Detect which cell encompasses the target text, then output its [x, y] center coordinate. 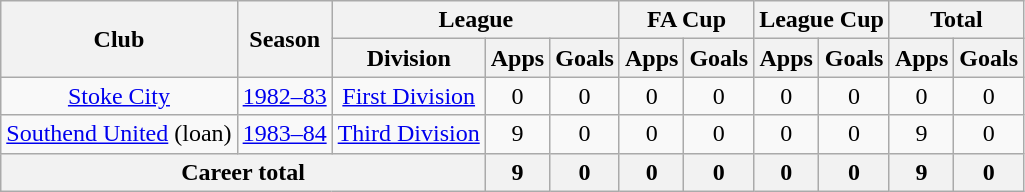
Third Division [408, 134]
1983–84 [284, 134]
Total [956, 20]
Season [284, 39]
League [476, 20]
Stoke City [119, 96]
Career total [243, 172]
1982–83 [284, 96]
First Division [408, 96]
Division [408, 58]
FA Cup [686, 20]
Club [119, 39]
League Cup [822, 20]
Southend United (loan) [119, 134]
